From the cell containing the given text, extract its center point as (x, y) coordinate. 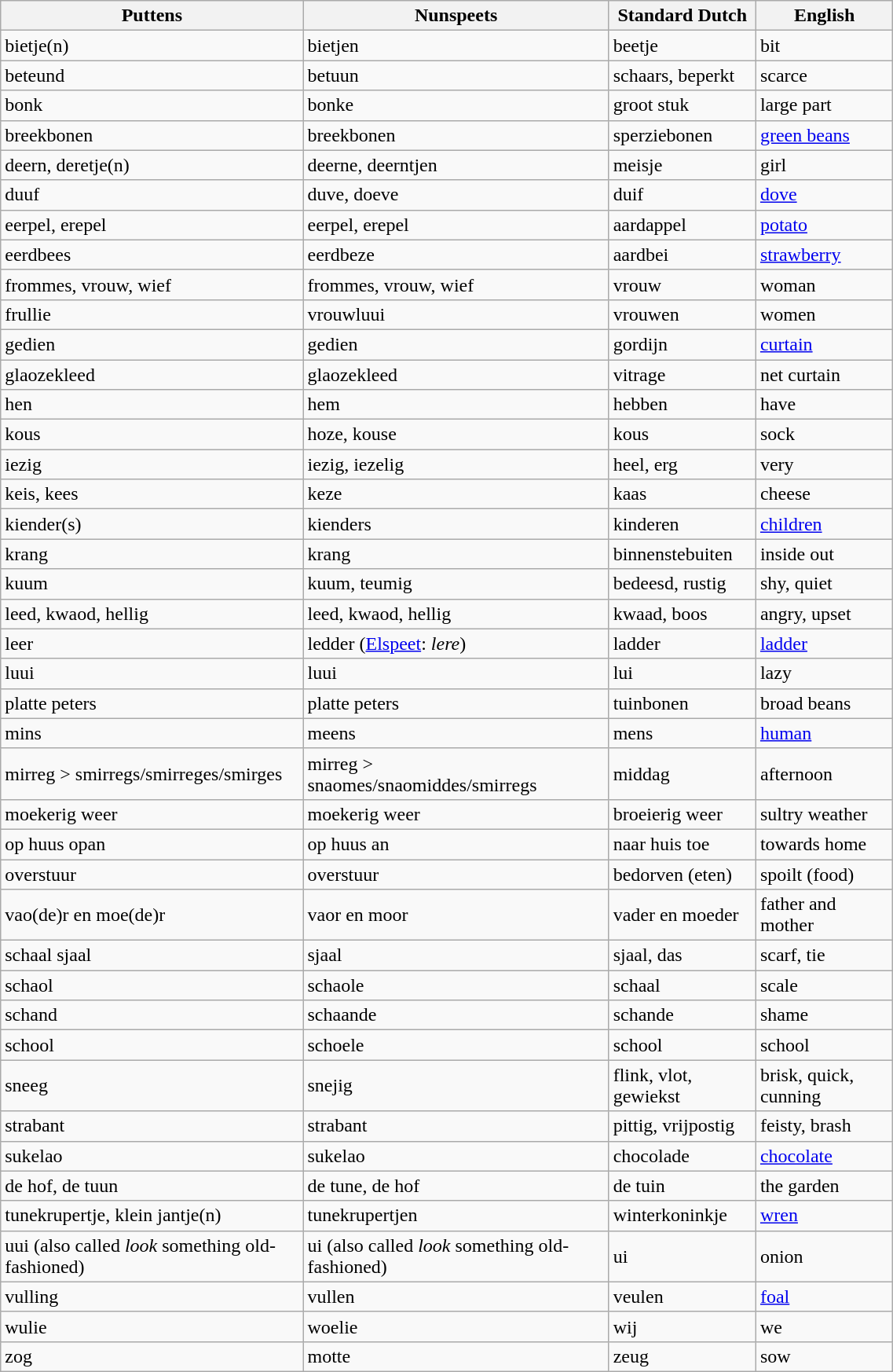
veulen (682, 1297)
wren (824, 1216)
chocolate (824, 1156)
beetje (682, 46)
de hof, de tuun (152, 1186)
vitrage (682, 375)
de tuin (682, 1186)
strawberry (824, 255)
eerdbees (152, 255)
leer (152, 644)
vaor en moor (456, 915)
duve, doeve (456, 195)
naar huis toe (682, 844)
gordijn (682, 344)
mirreg > smirregs/smirreges/smirges (152, 773)
aardappel (682, 225)
zog (152, 1356)
groot stuk (682, 105)
sjaal, das (682, 956)
spoilt (food) (824, 875)
ui (682, 1256)
vrouwluui (456, 314)
snejig (456, 1086)
angry, upset (824, 614)
mirreg > snaomes/snaomiddes/smirregs (456, 773)
bedorven (eten) (682, 875)
lui (682, 673)
curtain (824, 344)
sock (824, 435)
scarf, tie (824, 956)
heel, erg (682, 464)
green beans (824, 135)
girl (824, 165)
broad beans (824, 703)
potato (824, 225)
mens (682, 733)
schaal sjaal (152, 956)
mins (152, 733)
beteund (152, 75)
net curtain (824, 375)
the garden (824, 1186)
uui (also called look something old-fashioned) (152, 1256)
towards home (824, 844)
bonk (152, 105)
zeug (682, 1356)
vulling (152, 1297)
hen (152, 405)
very (824, 464)
ledder (Elspeet: lere) (456, 644)
vullen (456, 1297)
scarce (824, 75)
human (824, 733)
feisty, brash (824, 1126)
tunekrupertje, klein jantje(n) (152, 1216)
lazy (824, 673)
schand (152, 1015)
aardbei (682, 255)
kuum, teumig (456, 584)
dove (824, 195)
we (824, 1326)
foal (824, 1297)
kwaad, boos (682, 614)
brisk, quick, cunning (824, 1086)
kinderen (682, 524)
op huus opan (152, 844)
vrouwen (682, 314)
woelie (456, 1326)
sjaal (456, 956)
broeierig weer (682, 814)
schaars, beperkt (682, 75)
chocolade (682, 1156)
large part (824, 105)
kuum (152, 584)
motte (456, 1356)
sperziebonen (682, 135)
schaol (152, 985)
women (824, 314)
tunekrupertjen (456, 1216)
bietje(n) (152, 46)
deern, deretje(n) (152, 165)
shy, quiet (824, 584)
duuf (152, 195)
sultry weather (824, 814)
bedeesd, rustig (682, 584)
flink, vlot, gewiekst (682, 1086)
wulie (152, 1326)
duif (682, 195)
bit (824, 46)
iezig, iezelig (456, 464)
cheese (824, 494)
scale (824, 985)
eerdbeze (456, 255)
schaole (456, 985)
onion (824, 1256)
sow (824, 1356)
hoze, kouse (456, 435)
sneeg (152, 1086)
father and mother (824, 915)
have (824, 405)
woman (824, 284)
hebben (682, 405)
binnenstebuiten (682, 554)
pittig, vrijpostig (682, 1126)
schande (682, 1015)
vao(de)r en moe(de)r (152, 915)
meisje (682, 165)
schoele (456, 1045)
keis, kees (152, 494)
ui (also called look something old-fashioned) (456, 1256)
vader en moeder (682, 915)
iezig (152, 464)
middag (682, 773)
bietjen (456, 46)
afternoon (824, 773)
kiender(s) (152, 524)
vrouw (682, 284)
Puttens (152, 16)
kienders (456, 524)
bonke (456, 105)
winterkoninkje (682, 1216)
children (824, 524)
meens (456, 733)
keze (456, 494)
schaal (682, 985)
op huus an (456, 844)
shame (824, 1015)
inside out (824, 554)
de tune, de hof (456, 1186)
schaande (456, 1015)
English (824, 16)
wij (682, 1326)
deerne, deerntjen (456, 165)
frullie (152, 314)
kaas (682, 494)
tuinbonen (682, 703)
betuun (456, 75)
Nunspeets (456, 16)
Standard Dutch (682, 16)
hem (456, 405)
